Find where the given text appears and provide that cell's center as [X, Y] coordinate. 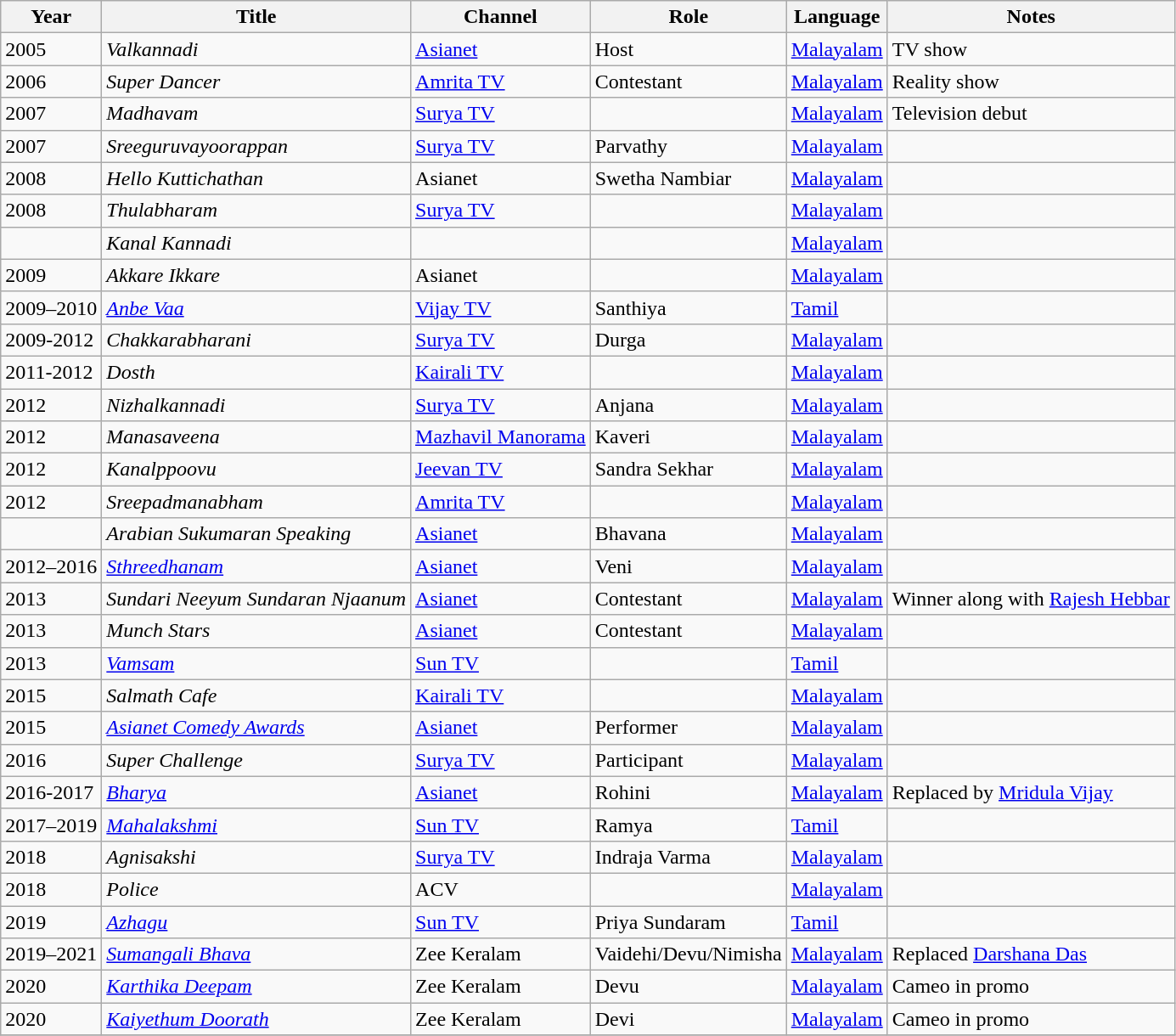
2016 [51, 760]
Police [256, 889]
2019–2021 [51, 954]
Chakkarabharani [256, 340]
Swetha Nambiar [688, 178]
Priya Sundaram [688, 921]
Kanalppoovu [256, 470]
Kaiyethum Doorath [256, 1019]
Sthreedhanam [256, 566]
2009–2010 [51, 307]
2005 [51, 49]
Asianet Comedy Awards [256, 728]
Devi [688, 1019]
Vaidehi/Devu/Nimisha [688, 954]
Performer [688, 728]
Bharya [256, 792]
Super Challenge [256, 760]
Winner along with Rajesh Hebbar [1031, 599]
Agnisakshi [256, 857]
Azhagu [256, 921]
Super Dancer [256, 82]
Year [51, 17]
Rohini [688, 792]
Host [688, 49]
2011-2012 [51, 372]
Nizhalkannadi [256, 405]
Kaveri [688, 437]
Participant [688, 760]
Karthika Deepam [256, 987]
2009 [51, 275]
Notes [1031, 17]
Vamsam [256, 663]
Vijay TV [501, 307]
Salmath Cafe [256, 695]
Devu [688, 987]
Arabian Sukumaran Speaking [256, 534]
Akkare Ikkare [256, 275]
Thulabharam [256, 211]
Mazhavil Manorama [501, 437]
Veni [688, 566]
Sreeguruvayoorappan [256, 146]
Durga [688, 340]
Sandra Sekhar [688, 470]
Munch Stars [256, 631]
Role [688, 17]
Sundari Neeyum Sundaran Njaanum [256, 599]
TV show [1031, 49]
Ramya [688, 825]
Mahalakshmi [256, 825]
Indraja Varma [688, 857]
Santhiya [688, 307]
Sreepadmanabham [256, 502]
Title [256, 17]
Replaced by Mridula Vijay [1031, 792]
Replaced Darshana Das [1031, 954]
Manasaveena [256, 437]
Channel [501, 17]
Jeevan TV [501, 470]
Anbe Vaa [256, 307]
Reality show [1031, 82]
Sumangali Bhava [256, 954]
Anjana [688, 405]
Kanal Kannadi [256, 243]
2017–2019 [51, 825]
Madhavam [256, 114]
Dosth [256, 372]
Valkannadi [256, 49]
ACV [501, 889]
Hello Kuttichathan [256, 178]
Bhavana [688, 534]
2006 [51, 82]
2012–2016 [51, 566]
2016-2017 [51, 792]
2019 [51, 921]
Language [837, 17]
2009-2012 [51, 340]
Parvathy [688, 146]
Television debut [1031, 114]
